Identify which cell holds the provided text, then report its (X, Y) central coordinate. 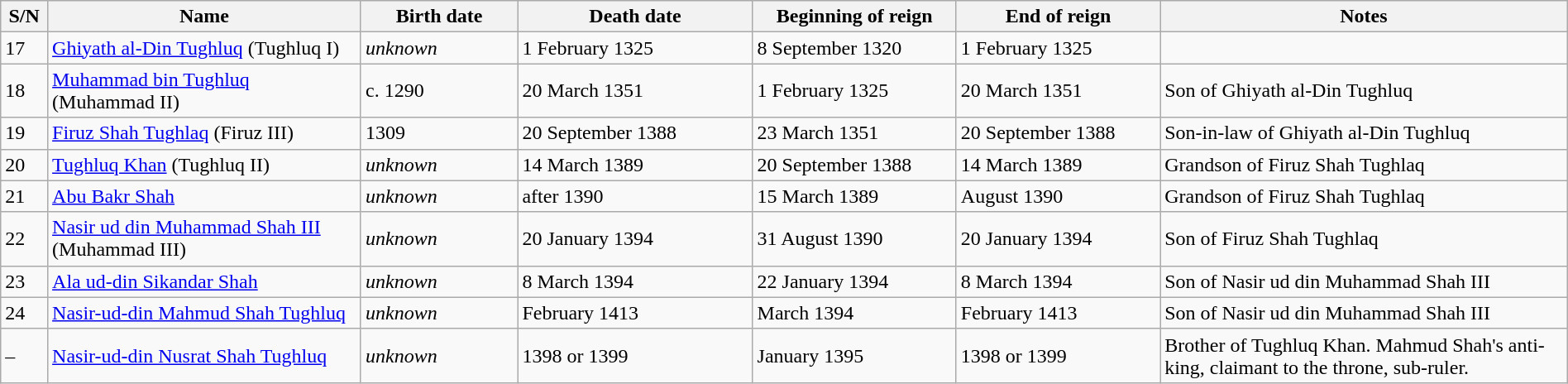
Death date (635, 17)
Son of Ghiyath al-Din Tughluq (1365, 91)
Ala ud-din Sikandar Shah (205, 281)
Nasir-ud-din Nusrat Shah Tughluq (205, 356)
1309 (438, 133)
– (25, 356)
21 (25, 196)
18 (25, 91)
24 (25, 313)
22 January 1394 (854, 281)
Son of Firuz Shah Tughlaq (1365, 238)
23 (25, 281)
17 (25, 48)
Abu Bakr Shah (205, 196)
Tughluq Khan (Tughluq II) (205, 165)
20 (25, 165)
Notes (1365, 17)
January 1395 (854, 356)
Name (205, 17)
Son-in-law of Ghiyath al-Din Tughluq (1365, 133)
19 (25, 133)
Brother of Tughluq Khan. Mahmud Shah's anti-king, claimant to the throne, sub-ruler. (1365, 356)
End of reign (1058, 17)
S/N (25, 17)
c. 1290 (438, 91)
Firuz Shah Tughlaq (Firuz III) (205, 133)
after 1390 (635, 196)
23 March 1351 (854, 133)
15 March 1389 (854, 196)
March 1394 (854, 313)
Beginning of reign (854, 17)
Birth date (438, 17)
8 September 1320 (854, 48)
August 1390 (1058, 196)
Nasir ud din Muhammad Shah III (Muhammad III) (205, 238)
31 August 1390 (854, 238)
Muhammad bin Tughluq (Muhammad II) (205, 91)
Nasir-ud-din Mahmud Shah Tughluq (205, 313)
Ghiyath al-Din Tughluq (Tughluq I) (205, 48)
22 (25, 238)
